Capture the cell that displays the provided text and extract its (X, Y) central coordinate. 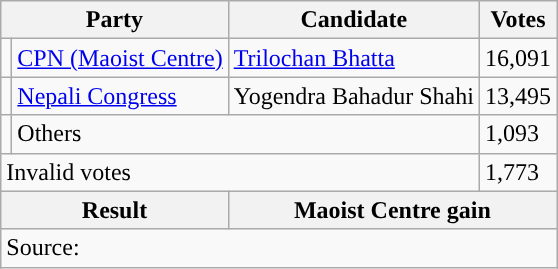
13,495 (518, 96)
1,773 (518, 172)
Result (114, 210)
Votes (518, 20)
Trilochan Bhatta (354, 58)
CPN (Maoist Centre) (120, 58)
Others (246, 134)
Candidate (354, 20)
Party (114, 20)
16,091 (518, 58)
Invalid votes (240, 172)
Source: (279, 248)
Nepali Congress (120, 96)
Yogendra Bahadur Shahi (354, 96)
1,093 (518, 134)
Maoist Centre gain (392, 210)
